Identify which cell holds the provided text, then report its [X, Y] central coordinate. 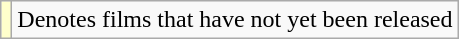
Denotes films that have not yet been released [235, 20]
